Detect which cell encompasses the target text, then output its (X, Y) center coordinate. 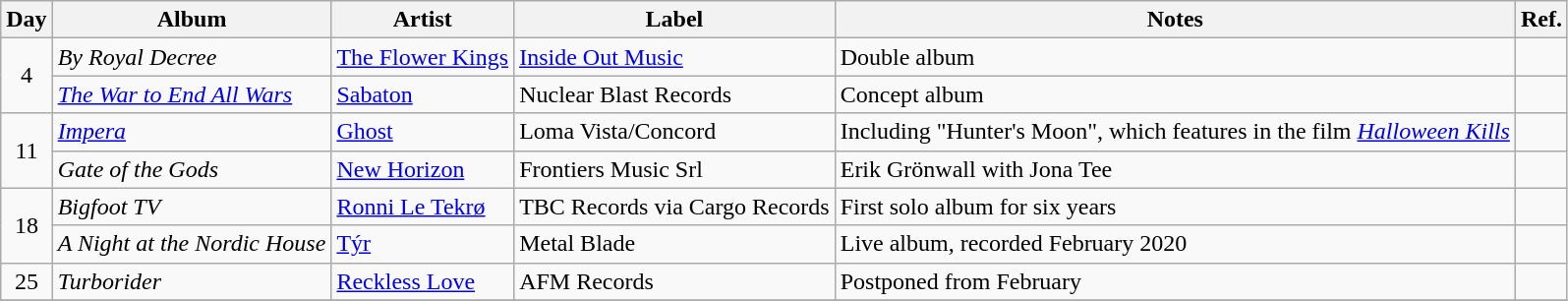
Loma Vista/Concord (674, 132)
Ref. (1541, 20)
Frontiers Music Srl (674, 169)
The War to End All Wars (192, 94)
Concept album (1175, 94)
The Flower Kings (423, 57)
Live album, recorded February 2020 (1175, 244)
New Horizon (423, 169)
First solo album for six years (1175, 207)
Double album (1175, 57)
Including "Hunter's Moon", which features in the film Halloween Kills (1175, 132)
Nuclear Blast Records (674, 94)
Erik Grönwall with Jona Tee (1175, 169)
Reckless Love (423, 281)
Impera (192, 132)
AFM Records (674, 281)
By Royal Decree (192, 57)
Notes (1175, 20)
Ghost (423, 132)
Inside Out Music (674, 57)
Artist (423, 20)
4 (27, 76)
Gate of the Gods (192, 169)
Turborider (192, 281)
25 (27, 281)
Album (192, 20)
TBC Records via Cargo Records (674, 207)
Postponed from February (1175, 281)
Ronni Le Tekrø (423, 207)
Bigfoot TV (192, 207)
Týr (423, 244)
A Night at the Nordic House (192, 244)
11 (27, 150)
18 (27, 225)
Sabaton (423, 94)
Metal Blade (674, 244)
Day (27, 20)
Label (674, 20)
